Search for the cell housing the specified text and yield its (X, Y) center coordinate. 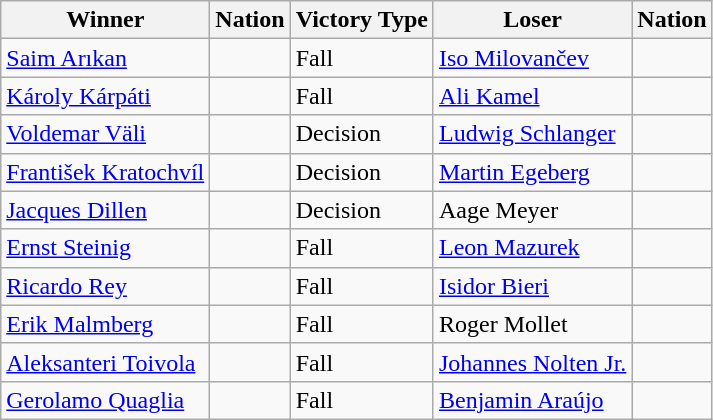
Aage Meyer (532, 210)
Ludwig Schlanger (532, 134)
Johannes Nolten Jr. (532, 362)
Isidor Bieri (532, 286)
Saim Arıkan (106, 58)
Loser (532, 20)
Victory Type (362, 20)
Roger Mollet (532, 324)
Voldemar Väli (106, 134)
Jacques Dillen (106, 210)
Benjamin Araújo (532, 400)
Károly Kárpáti (106, 96)
Ernst Steinig (106, 248)
Winner (106, 20)
Leon Mazurek (532, 248)
Martin Egeberg (532, 172)
Ricardo Rey (106, 286)
Aleksanteri Toivola (106, 362)
Erik Malmberg (106, 324)
František Kratochvíl (106, 172)
Gerolamo Quaglia (106, 400)
Ali Kamel (532, 96)
Iso Milovančev (532, 58)
